Scan for the cell matching the given text and deliver its (x, y) coordinate at center. 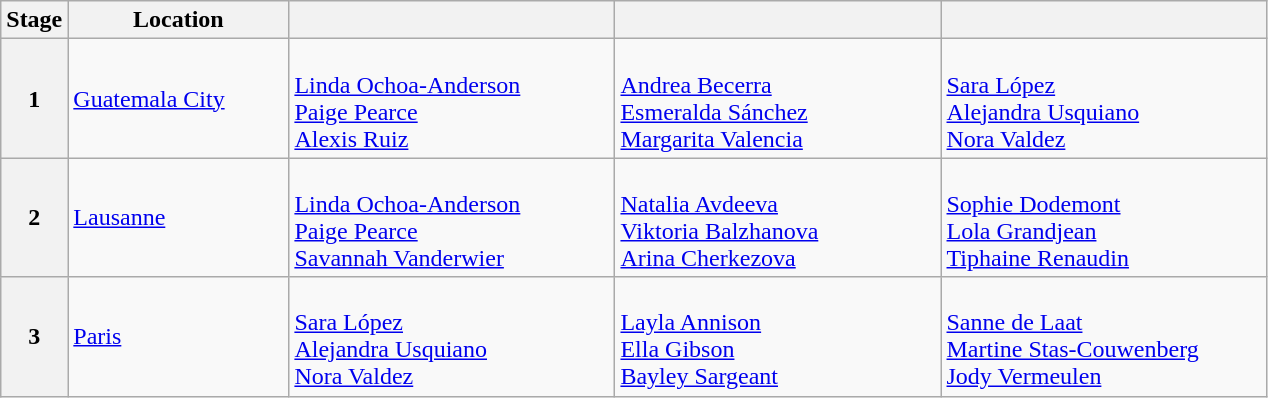
1 (34, 98)
Sanne de Laat Martine Stas-Couwenberg Jody Vermeulen (1104, 336)
Sophie Dodemont Lola Grandjean Tiphaine Renaudin (1104, 218)
Layla Annison Ella Gibson Bayley Sargeant (778, 336)
Stage (34, 20)
Andrea Becerra Esmeralda Sánchez Margarita Valencia (778, 98)
Natalia Avdeeva Viktoria Balzhanova Arina Cherkezova (778, 218)
Paris (178, 336)
Location (178, 20)
Guatemala City (178, 98)
3 (34, 336)
Linda Ochoa-Anderson Paige Pearce Savannah Vanderwier (452, 218)
Linda Ochoa-Anderson Paige Pearce Alexis Ruiz (452, 98)
Lausanne (178, 218)
2 (34, 218)
